From the cell containing the given text, extract its center point as [x, y] coordinate. 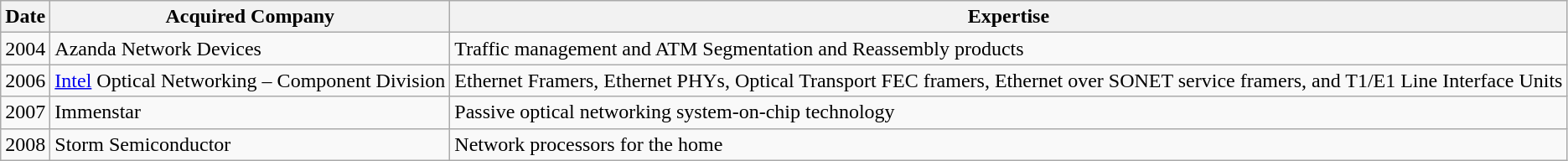
Expertise [1009, 17]
Acquired Company [250, 17]
2008 [25, 144]
Ethernet Framers, Ethernet PHYs, Optical Transport FEC framers, Ethernet over SONET service framers, and T1/E1 Line Interface Units [1009, 80]
Network processors for the home [1009, 144]
2004 [25, 49]
Intel Optical Networking – Component Division [250, 80]
Azanda Network Devices [250, 49]
Passive optical networking system-on-chip technology [1009, 112]
2007 [25, 112]
Immenstar [250, 112]
Storm Semiconductor [250, 144]
2006 [25, 80]
Traffic management and ATM Segmentation and Reassembly products [1009, 49]
Date [25, 17]
